Determine the (x, y) coordinate at the center of the cell enclosing the given text.  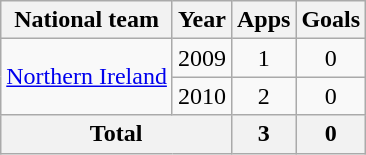
2009 (202, 58)
Northern Ireland (87, 77)
Total (116, 134)
3 (263, 134)
Goals (331, 20)
Year (202, 20)
Apps (263, 20)
1 (263, 58)
2 (263, 96)
2010 (202, 96)
National team (87, 20)
